Pinpoint the cell where the given text exists, returning its [x, y] midpoint coordinate. 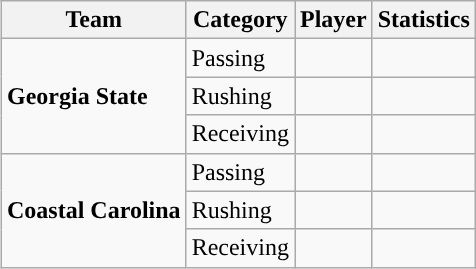
Team [94, 20]
Player [333, 20]
Category [240, 20]
Statistics [424, 20]
Georgia State [94, 96]
Coastal Carolina [94, 210]
